Determine the (x, y) coordinate at the center of the cell enclosing the given text.  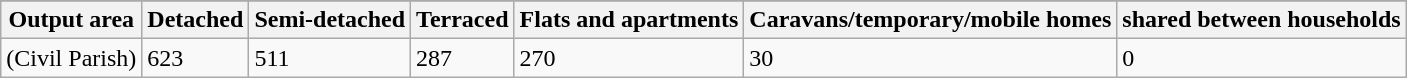
30 (930, 58)
511 (330, 58)
Terraced (462, 20)
0 (1262, 58)
623 (196, 58)
(Civil Parish) (72, 58)
Caravans/temporary/mobile homes (930, 20)
Semi-detached (330, 20)
Detached (196, 20)
Flats and apartments (629, 20)
Output area (72, 20)
270 (629, 58)
287 (462, 58)
shared between households (1262, 20)
